Determine the [X, Y] coordinate at the center of the cell enclosing the given text.  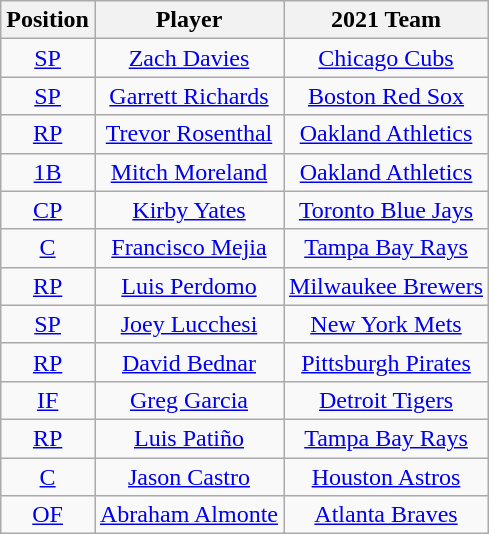
Boston Red Sox [386, 96]
Pittsburgh Pirates [386, 362]
Chicago Cubs [386, 58]
OF [48, 515]
Jason Castro [188, 477]
Player [188, 20]
Abraham Almonte [188, 515]
Joey Lucchesi [188, 324]
Luis Perdomo [188, 286]
Francisco Mejia [188, 248]
Luis Patiño [188, 438]
CP [48, 210]
Greg Garcia [188, 400]
1B [48, 172]
Toronto Blue Jays [386, 210]
New York Mets [386, 324]
Houston Astros [386, 477]
IF [48, 400]
Zach Davies [188, 58]
2021 Team [386, 20]
Detroit Tigers [386, 400]
Atlanta Braves [386, 515]
Milwaukee Brewers [386, 286]
Garrett Richards [188, 96]
Trevor Rosenthal [188, 134]
Kirby Yates [188, 210]
David Bednar [188, 362]
Mitch Moreland [188, 172]
Position [48, 20]
